Return the [x, y] coordinate for the center point of the cell that contains the specified text.  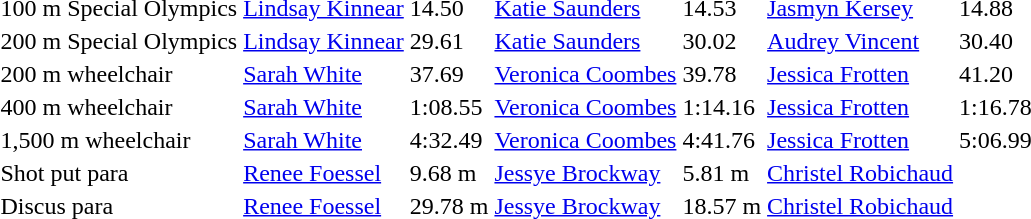
4:32.49 [449, 140]
Jessye Brockway [586, 173]
1:08.55 [449, 107]
9.68 m [449, 173]
1:14.16 [722, 107]
Lindsay Kinnear [324, 41]
4:41.76 [722, 140]
37.69 [449, 74]
5.81 m [722, 173]
39.78 [722, 74]
Audrey Vincent [860, 41]
29.61 [449, 41]
Christel Robichaud [860, 173]
Katie Saunders [586, 41]
30.02 [722, 41]
Renee Foessel [324, 173]
